For the text-containing cell, return its midpoint in [X, Y] coordinate format. 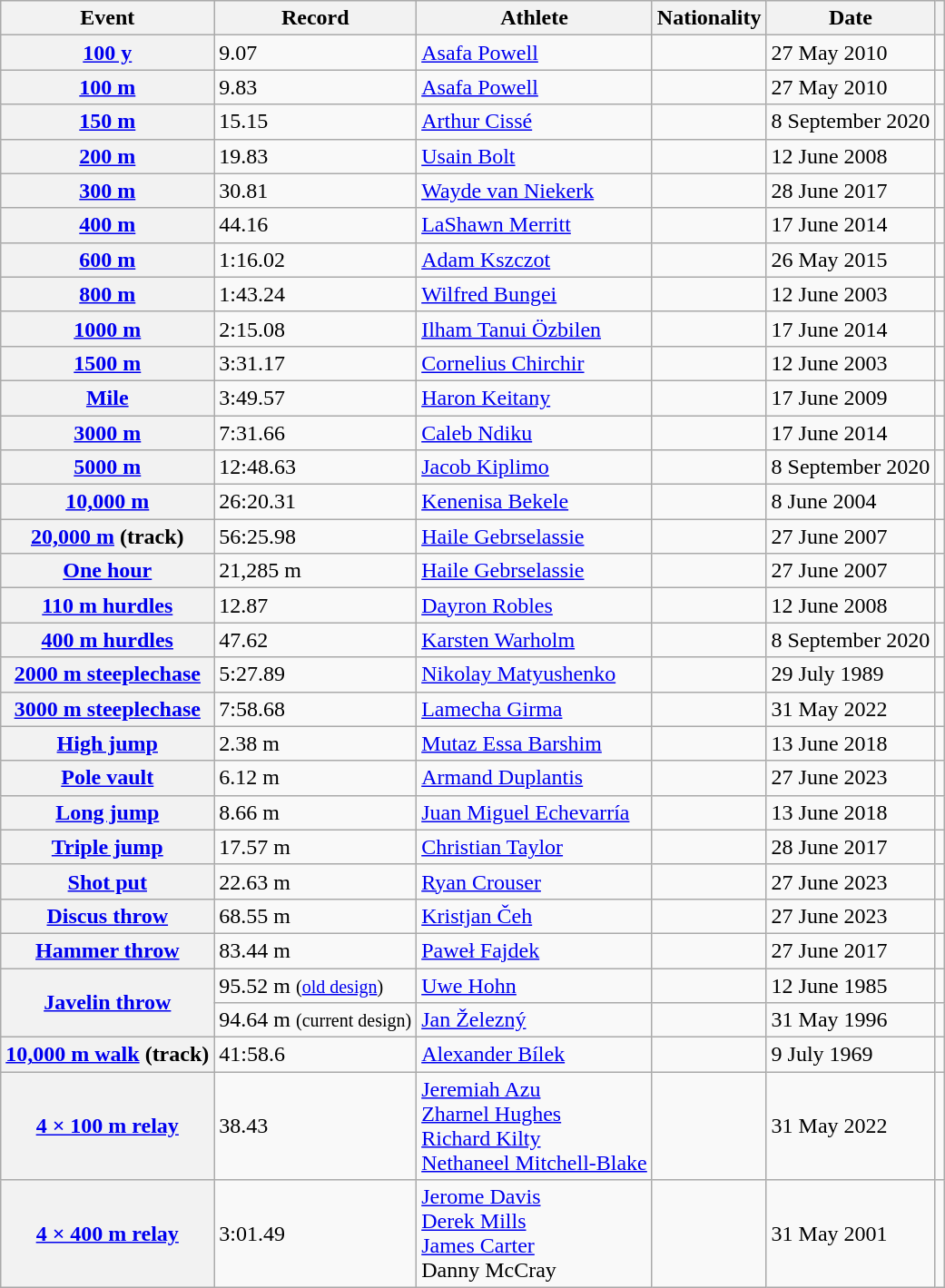
Long jump [107, 812]
800 m [107, 294]
7:58.68 [316, 709]
Adam Kszczot [535, 260]
10,000 m walk (track) [107, 1055]
Kenenisa Bekele [535, 502]
31 May 2001 [851, 1234]
Kristjan Čeh [535, 916]
Juan Miguel Echevarría [535, 812]
600 m [107, 260]
Wilfred Bungei [535, 294]
5000 m [107, 467]
56:25.98 [316, 536]
Record [316, 18]
9 July 1969 [851, 1055]
3:31.17 [316, 363]
Paweł Fajdek [535, 950]
Usain Bolt [535, 156]
Arthur Cissé [535, 122]
300 m [107, 191]
Lamecha Girma [535, 709]
12 June 1985 [851, 985]
Haron Keitany [535, 398]
30.81 [316, 191]
Armand Duplantis [535, 778]
12:48.63 [316, 467]
19.83 [316, 156]
3:01.49 [316, 1234]
26 May 2015 [851, 260]
Christian Taylor [535, 847]
Ilham Tanui Özbilen [535, 329]
100 m [107, 87]
12.87 [316, 605]
Hammer throw [107, 950]
5:27.89 [316, 674]
Jacob Kiplimo [535, 467]
26:20.31 [316, 502]
27 June 2017 [851, 950]
95.52 m (old design) [316, 985]
Jan Železný [535, 1020]
94.64 m (current design) [316, 1020]
Athlete [535, 18]
Jerome DavisDerek MillsJames CarterDanny McCray [535, 1234]
47.62 [316, 640]
Event [107, 18]
Mile [107, 398]
Javelin throw [107, 1002]
110 m hurdles [107, 605]
Caleb Ndiku [535, 433]
400 m [107, 225]
Mutaz Essa Barshim [535, 743]
38.43 [316, 1126]
High jump [107, 743]
15.15 [316, 122]
Nikolay Matyushenko [535, 674]
Pole vault [107, 778]
Dayron Robles [535, 605]
1:43.24 [316, 294]
4 × 400 m relay [107, 1234]
2000 m steeplechase [107, 674]
8.66 m [316, 812]
21,285 m [316, 571]
Alexander Bílek [535, 1055]
20,000 m (track) [107, 536]
1:16.02 [316, 260]
One hour [107, 571]
100 y [107, 53]
3:49.57 [316, 398]
9.07 [316, 53]
29 July 1989 [851, 674]
Uwe Hohn [535, 985]
200 m [107, 156]
Triple jump [107, 847]
Wayde van Niekerk [535, 191]
44.16 [316, 225]
41:58.6 [316, 1055]
17.57 m [316, 847]
150 m [107, 122]
LaShawn Merritt [535, 225]
Jeremiah Azu Zharnel HughesRichard KiltyNethaneel Mitchell-Blake [535, 1126]
Karsten Warholm [535, 640]
Nationality [709, 18]
6.12 m [316, 778]
Cornelius Chirchir [535, 363]
31 May 1996 [851, 1020]
8 June 2004 [851, 502]
3000 m [107, 433]
2.38 m [316, 743]
7:31.66 [316, 433]
Discus throw [107, 916]
9.83 [316, 87]
2:15.08 [316, 329]
1500 m [107, 363]
Shot put [107, 881]
1000 m [107, 329]
4 × 100 m relay [107, 1126]
10,000 m [107, 502]
400 m hurdles [107, 640]
3000 m steeplechase [107, 709]
17 June 2009 [851, 398]
Ryan Crouser [535, 881]
22.63 m [316, 881]
68.55 m [316, 916]
Date [851, 18]
83.44 m [316, 950]
